Capture the cell that displays the provided text and extract its (X, Y) central coordinate. 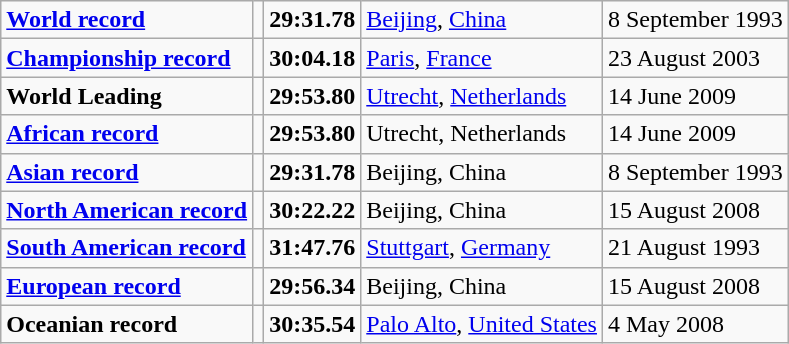
Championship record (127, 58)
30:22.22 (312, 210)
African record (127, 134)
Paris, France (482, 58)
21 August 1993 (695, 248)
29:56.34 (312, 286)
North American record (127, 210)
31:47.76 (312, 248)
Palo Alto, United States (482, 324)
Oceanian record (127, 324)
23 August 2003 (695, 58)
4 May 2008 (695, 324)
World Leading (127, 96)
30:04.18 (312, 58)
30:35.54 (312, 324)
Stuttgart, Germany (482, 248)
World record (127, 20)
European record (127, 286)
South American record (127, 248)
Asian record (127, 172)
